For the text-containing cell, return its midpoint in [X, Y] coordinate format. 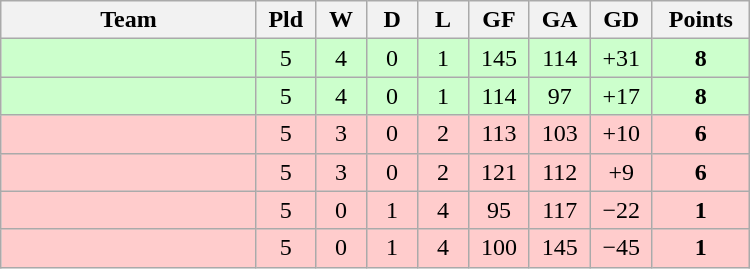
117 [560, 210]
−45 [621, 248]
Pld [286, 20]
−22 [621, 210]
GA [560, 20]
Points [700, 20]
+10 [621, 134]
W [340, 20]
GF [500, 20]
+17 [621, 96]
97 [560, 96]
+31 [621, 58]
Team [128, 20]
113 [500, 134]
GD [621, 20]
95 [500, 210]
121 [500, 172]
103 [560, 134]
+9 [621, 172]
112 [560, 172]
D [392, 20]
100 [500, 248]
L [444, 20]
